For the text-containing cell, return its midpoint in (x, y) coordinate format. 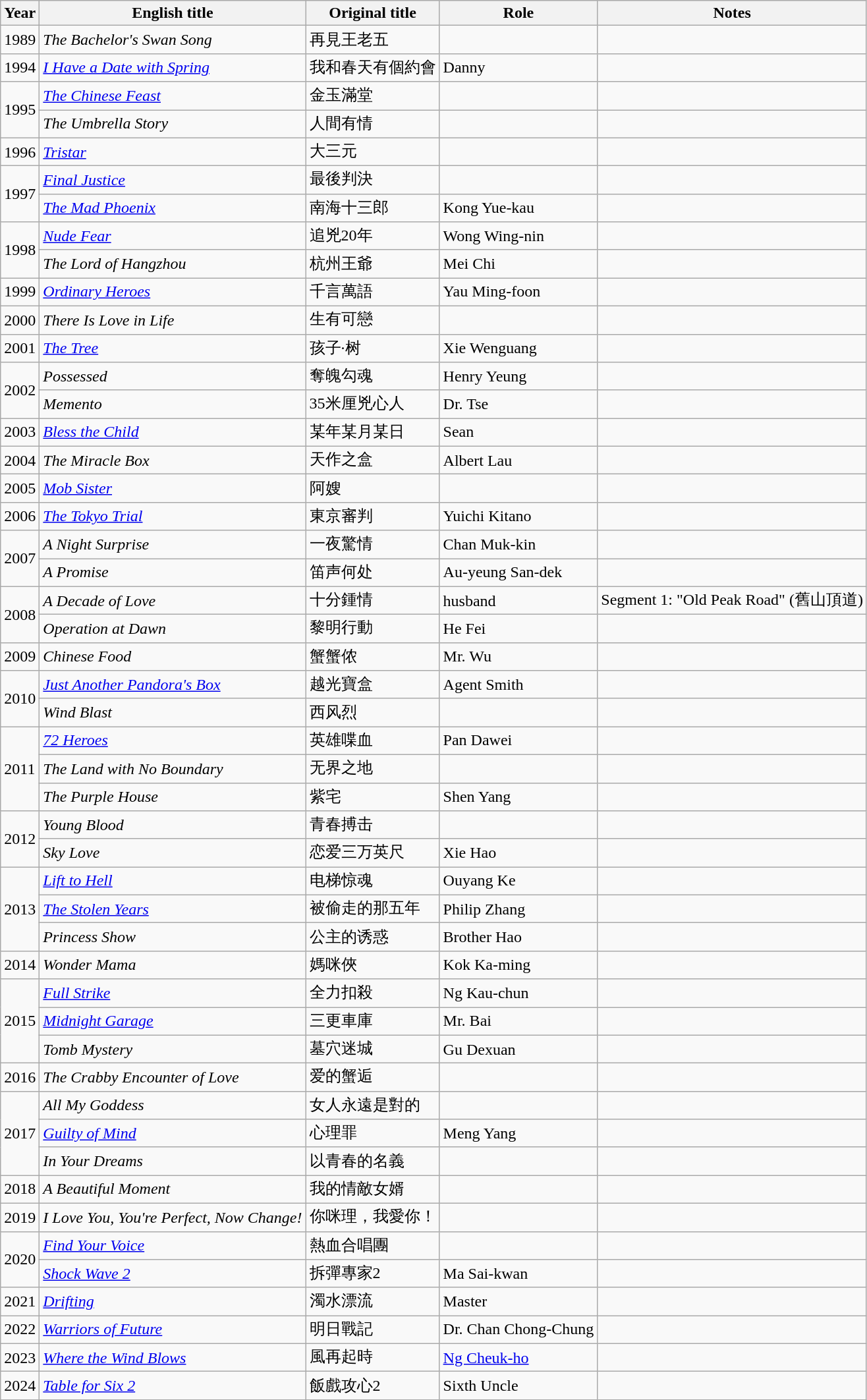
A Beautiful Moment (173, 1190)
恋爱三万英尺 (373, 853)
1989 (20, 40)
Segment 1: "Old Peak Road" (舊山頂道) (733, 601)
Tristar (173, 152)
Wonder Mama (173, 965)
Tomb Mystery (173, 1049)
2008 (20, 614)
Guilty of Mind (173, 1133)
1996 (20, 152)
The Tree (173, 348)
Ng Kau-chun (518, 994)
大三元 (373, 152)
Notes (733, 13)
Princess Show (173, 937)
Yuichi Kitano (518, 517)
Table for Six 2 (173, 1386)
Chinese Food (173, 656)
2020 (20, 1260)
全力扣殺 (373, 994)
Wong Wing-nin (518, 236)
The Mad Phoenix (173, 208)
再見王老五 (373, 40)
2003 (20, 432)
黎明行動 (373, 629)
熱血合唱團 (373, 1245)
72 Heroes (173, 741)
Wind Blast (173, 713)
husband (518, 601)
电梯惊魂 (373, 882)
2011 (20, 769)
Possessed (173, 377)
三更車庫 (373, 1021)
Just Another Pandora's Box (173, 685)
The Crabby Encounter of Love (173, 1078)
2016 (20, 1078)
Ouyang Ke (518, 882)
南海十三郎 (373, 208)
无界之地 (373, 768)
Au-yeung San-dek (518, 573)
東京審判 (373, 517)
Warriors of Future (173, 1330)
心理罪 (373, 1133)
2013 (20, 909)
拆彈專家2 (373, 1274)
2021 (20, 1302)
The Lord of Hangzhou (173, 264)
Mei Chi (518, 264)
最後判決 (373, 181)
The Umbrella Story (173, 124)
Shock Wave 2 (173, 1274)
I Have a Date with Spring (173, 67)
2012 (20, 839)
孩子·树 (373, 348)
金玉滿堂 (373, 96)
Sky Love (173, 853)
天作之盒 (373, 460)
2001 (20, 348)
你咪理，我愛你！ (373, 1218)
被偷走的那五年 (373, 909)
Midnight Garage (173, 1021)
2015 (20, 1021)
Pan Dawei (518, 741)
2014 (20, 965)
Original title (373, 13)
The Land with No Boundary (173, 768)
Brother Hao (518, 937)
1998 (20, 250)
1995 (20, 109)
Role (518, 13)
I Love You, You're Perfect, Now Change! (173, 1218)
Danny (518, 67)
2002 (20, 390)
The Miracle Box (173, 460)
Operation at Dawn (173, 629)
公主的诱惑 (373, 937)
2006 (20, 517)
2000 (20, 320)
Full Strike (173, 994)
我的情敵女婿 (373, 1190)
西风烈 (373, 713)
2004 (20, 460)
Mob Sister (173, 489)
Albert Lau (518, 460)
Kong Yue-kau (518, 208)
Find Your Voice (173, 1245)
Master (518, 1302)
1999 (20, 293)
The Bachelor's Swan Song (173, 40)
Drifting (173, 1302)
Where the Wind Blows (173, 1357)
Ng Cheuk-ho (518, 1357)
Bless the Child (173, 432)
The Chinese Feast (173, 96)
女人永遠是對的 (373, 1106)
Mr. Bai (518, 1021)
爱的蟹逅 (373, 1078)
2018 (20, 1190)
2022 (20, 1330)
Philip Zhang (518, 909)
Gu Dexuan (518, 1049)
紫宅 (373, 797)
35米厘兇心人 (373, 405)
Henry Yeung (518, 377)
Shen Yang (518, 797)
風再起時 (373, 1357)
墓穴迷城 (373, 1049)
Dr. Tse (518, 405)
Ordinary Heroes (173, 293)
十分鍾情 (373, 601)
Agent Smith (518, 685)
飯戲攻心2 (373, 1386)
Young Blood (173, 825)
1994 (20, 67)
A Decade of Love (173, 601)
越光寶盒 (373, 685)
Dr. Chan Chong-Chung (518, 1330)
杭州王爺 (373, 264)
Sixth Uncle (518, 1386)
Kok Ka-ming (518, 965)
Lift to Hell (173, 882)
Ma Sai-kwan (518, 1274)
A Promise (173, 573)
Yau Ming-foon (518, 293)
Year (20, 13)
明日戰記 (373, 1330)
媽咪俠 (373, 965)
2009 (20, 656)
Xie Hao (518, 853)
生有可戀 (373, 320)
All My Goddess (173, 1106)
阿嫂 (373, 489)
某年某月某日 (373, 432)
Xie Wenguang (518, 348)
Sean (518, 432)
2023 (20, 1357)
濁水漂流 (373, 1302)
There Is Love in Life (173, 320)
2017 (20, 1133)
一夜驚情 (373, 544)
人間有情 (373, 124)
蟹蟹侬 (373, 656)
我和春天有個約會 (373, 67)
The Purple House (173, 797)
2019 (20, 1218)
1997 (20, 194)
Memento (173, 405)
Final Justice (173, 181)
A Night Surprise (173, 544)
追兇20年 (373, 236)
笛声何处 (373, 573)
Chan Muk-kin (518, 544)
In Your Dreams (173, 1161)
English title (173, 13)
2005 (20, 489)
Nude Fear (173, 236)
The Tokyo Trial (173, 517)
Mr. Wu (518, 656)
千言萬語 (373, 293)
2010 (20, 698)
奪魄勾魂 (373, 377)
以青春的名義 (373, 1161)
青春搏击 (373, 825)
2007 (20, 559)
Meng Yang (518, 1133)
The Stolen Years (173, 909)
2024 (20, 1386)
英雄喋血 (373, 741)
He Fei (518, 629)
